Locate the cell with the specified text and output its [X, Y] center coordinate. 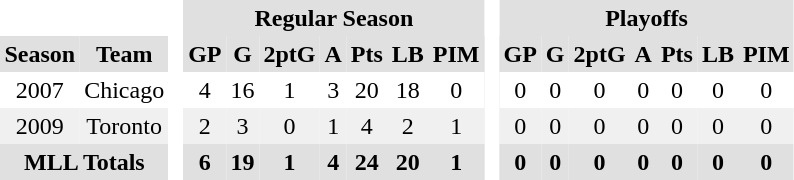
Regular Season [334, 18]
6 [205, 162]
MLL Totals [84, 162]
2007 [40, 90]
Team [124, 54]
Playoffs [646, 18]
Toronto [124, 126]
2009 [40, 126]
Season [40, 54]
19 [242, 162]
24 [366, 162]
Chicago [124, 90]
16 [242, 90]
18 [408, 90]
